Pinpoint the cell where the given text exists, returning its (x, y) midpoint coordinate. 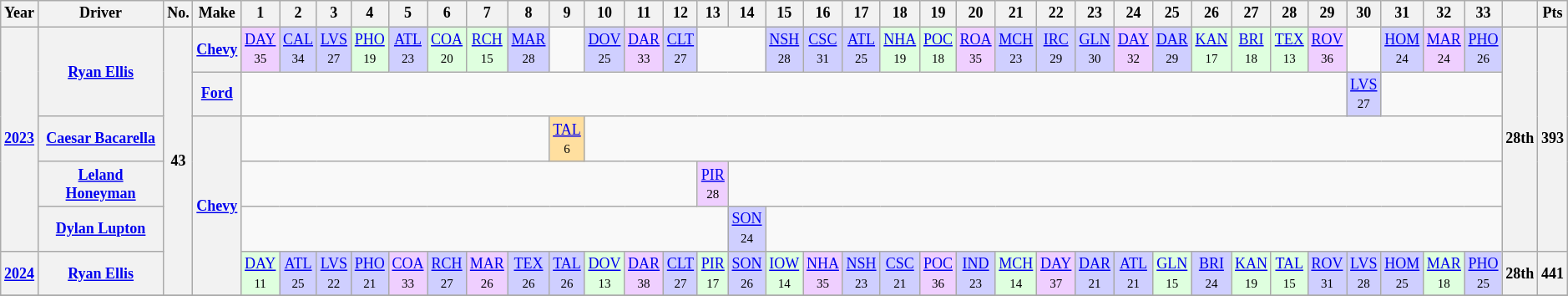
ROV36 (1328, 49)
6 (448, 13)
DAR21 (1095, 273)
26 (1211, 13)
20 (975, 13)
ROV31 (1328, 273)
TEX26 (529, 273)
DAY35 (260, 49)
PHO26 (1483, 49)
1 (260, 13)
LVS28 (1364, 273)
SON26 (746, 273)
POC36 (938, 273)
NSH28 (785, 49)
DAY32 (1133, 49)
8 (529, 13)
BRI24 (1211, 273)
RCH15 (487, 49)
10 (604, 13)
15 (785, 13)
31 (1403, 13)
No. (179, 13)
27 (1252, 13)
ROA35 (975, 49)
MAR26 (487, 273)
Pts (1553, 13)
2 (299, 13)
MAR24 (1444, 49)
Driver (100, 13)
NSH23 (862, 273)
DAY37 (1056, 273)
4 (369, 13)
TAL6 (567, 139)
17 (862, 13)
COA20 (448, 49)
NHA19 (900, 49)
393 (1553, 139)
MAR28 (529, 49)
KAN19 (1252, 273)
IND23 (975, 273)
IRC29 (1056, 49)
TAL15 (1289, 273)
GLN30 (1095, 49)
LVS22 (334, 273)
PHO19 (369, 49)
RCH27 (448, 273)
28 (1289, 13)
22 (1056, 13)
COA33 (407, 273)
GLN15 (1172, 273)
Dylan Lupton (100, 229)
25 (1172, 13)
441 (1553, 273)
12 (680, 13)
19 (938, 13)
11 (645, 13)
33 (1483, 13)
PHO25 (1483, 273)
2023 (20, 139)
ATL21 (1133, 273)
DAY11 (260, 273)
DAR38 (645, 273)
30 (1364, 13)
POC18 (938, 49)
SON24 (746, 229)
43 (179, 161)
DOV13 (604, 273)
CAL34 (299, 49)
PIR28 (713, 184)
DAR33 (645, 49)
DOV25 (604, 49)
23 (1095, 13)
TAL26 (567, 273)
PHO21 (369, 273)
18 (900, 13)
9 (567, 13)
3 (334, 13)
29 (1328, 13)
14 (746, 13)
BRI18 (1252, 49)
21 (1016, 13)
ATL23 (407, 49)
PIR17 (713, 273)
Caesar Bacarella (100, 139)
CSC21 (900, 273)
32 (1444, 13)
7 (487, 13)
CSC31 (823, 49)
Ford (217, 94)
DAR29 (1172, 49)
MCH23 (1016, 49)
IOW14 (785, 273)
24 (1133, 13)
HOM24 (1403, 49)
13 (713, 13)
Leland Honeyman (100, 184)
HOM25 (1403, 273)
2024 (20, 273)
16 (823, 13)
Year (20, 13)
Make (217, 13)
TEX13 (1289, 49)
KAN17 (1211, 49)
MCH14 (1016, 273)
NHA35 (823, 273)
5 (407, 13)
MAR18 (1444, 273)
